Capture the cell that displays the provided text and extract its (x, y) central coordinate. 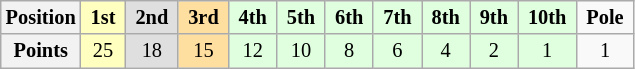
7th (397, 17)
8th (446, 17)
9th (494, 17)
25 (104, 51)
6 (397, 51)
8 (349, 51)
1st (104, 17)
10 (301, 51)
Points (41, 51)
2nd (152, 17)
5th (301, 17)
Position (41, 17)
2 (494, 51)
15 (203, 51)
3rd (203, 17)
4th (253, 17)
12 (253, 51)
Pole (604, 17)
4 (446, 51)
10th (547, 17)
6th (349, 17)
18 (152, 51)
